Search for the cell housing the specified text and yield its (X, Y) center coordinate. 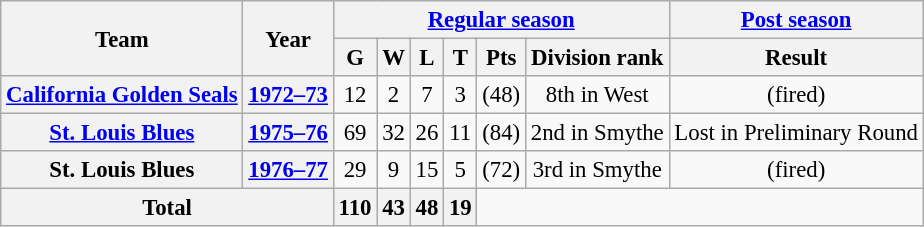
11 (460, 133)
T (460, 58)
W (394, 58)
Year (288, 38)
32 (394, 133)
L (426, 58)
Pts (502, 58)
Post season (796, 20)
3 (460, 95)
7 (426, 95)
(72) (502, 170)
Total (168, 208)
Result (796, 58)
Division rank (598, 58)
15 (426, 170)
110 (355, 208)
Regular season (501, 20)
29 (355, 170)
1972–73 (288, 95)
5 (460, 170)
Team (122, 38)
19 (460, 208)
2nd in Smythe (598, 133)
G (355, 58)
2 (394, 95)
43 (394, 208)
8th in West (598, 95)
(84) (502, 133)
Lost in Preliminary Round (796, 133)
69 (355, 133)
48 (426, 208)
9 (394, 170)
California Golden Seals (122, 95)
12 (355, 95)
3rd in Smythe (598, 170)
1975–76 (288, 133)
(48) (502, 95)
1976–77 (288, 170)
26 (426, 133)
